Find where the given text appears and provide that cell's center as (X, Y) coordinate. 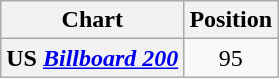
Position (231, 20)
US Billboard 200 (92, 58)
Chart (92, 20)
95 (231, 58)
